Return the [X, Y] coordinate for the center point of the cell that contains the specified text.  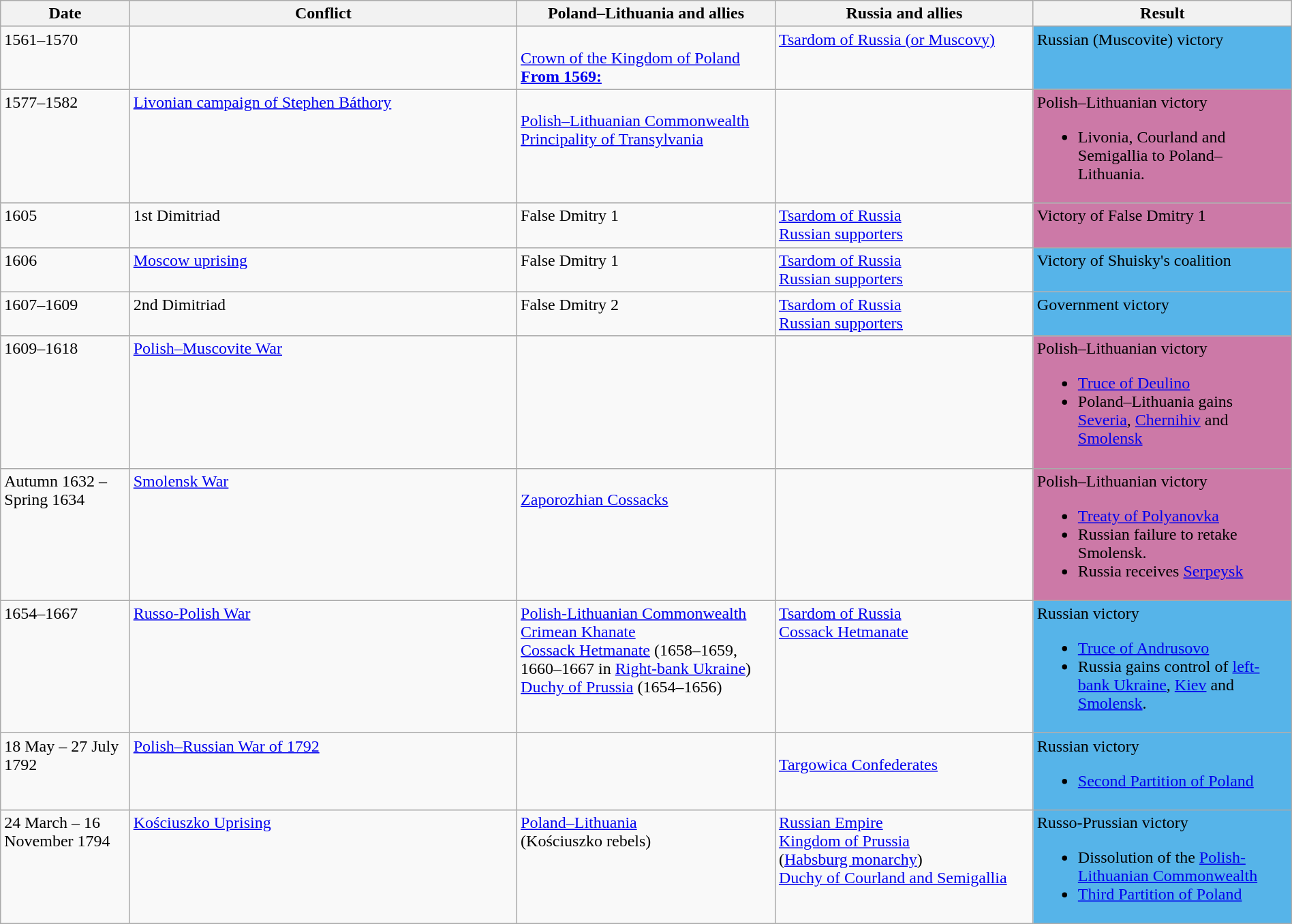
Government victory [1163, 313]
Victory of False Dmitry 1 [1163, 225]
Date [65, 14]
Zaporozhian Cossacks [646, 534]
1561–1570 [65, 58]
Conflict [323, 14]
Russo-Prussian victoryDissolution of the Polish-Lithuanian CommonwealthThird Partition of Poland [1163, 867]
1st Dimitriad [323, 225]
Poland–Lithuania and allies [646, 14]
Tsardom of RussiaCossack Hetmanate [904, 666]
Tsardom of Russia (or Muscovy) [904, 58]
1577–1582 [65, 146]
Smolensk War [323, 534]
1607–1609 [65, 313]
1606 [65, 270]
Russian victoryTruce of AndrusovoRussia gains control of left-bank Ukraine, Kiev and Smolensk. [1163, 666]
Polish–Muscovite War [323, 402]
Targowica Confederates [904, 771]
Victory of Shuisky's coalition [1163, 270]
18 May – 27 July 1792 [65, 771]
Kościuszko Uprising [323, 867]
Livonian campaign of Stephen Báthory [323, 146]
Crown of the Kingdom of PolandFrom 1569: [646, 58]
Russian Empire Kingdom of Prussia (Habsburg monarchy) Duchy of Courland and Semigallia [904, 867]
Russo-Polish War [323, 666]
2nd Dimitriad [323, 313]
Polish–Lithuanian victoryTreaty of PolyanovkaRussian failure to retake Smolensk.Russia receives Serpeysk [1163, 534]
Polish–Lithuanian victoryTruce of DeulinoPoland–Lithuania gains Severia, Chernihiv and Smolensk [1163, 402]
Polish–Russian War of 1792 [323, 771]
Autumn 1632 – Spring 1634 [65, 534]
1654–1667 [65, 666]
False Dmitry 2 [646, 313]
Result [1163, 14]
24 March – 16 November 1794 [65, 867]
Polish–Lithuanian victoryLivonia, Courland and Semigallia to Poland–Lithuania. [1163, 146]
Russian (Muscovite) victory [1163, 58]
Russia and allies [904, 14]
Moscow uprising [323, 270]
Polish-Lithuanian CommonwealthCrimean KhanateCossack Hetmanate (1658–1659, 1660–1667 in Right-bank Ukraine)Duchy of Prussia (1654–1656) [646, 666]
Polish–Lithuanian Commonwealth Principality of Transylvania [646, 146]
1609–1618 [65, 402]
1605 [65, 225]
Poland–Lithuania(Kościuszko rebels) [646, 867]
Russian victorySecond Partition of Poland [1163, 771]
